Identify which cell holds the provided text, then report its (X, Y) central coordinate. 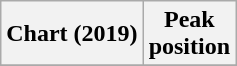
Chart (2019) (72, 34)
Peakposition (189, 34)
